Return the [X, Y] coordinate for the center point of the cell that contains the specified text.  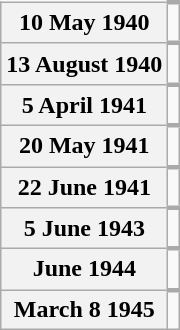
22 June 1941 [84, 186]
5 June 1943 [84, 228]
March 8 1945 [84, 310]
5 April 1941 [84, 104]
13 August 1940 [84, 64]
20 May 1941 [84, 146]
10 May 1940 [84, 22]
June 1944 [84, 270]
